From the cell containing the given text, extract its center point as (x, y) coordinate. 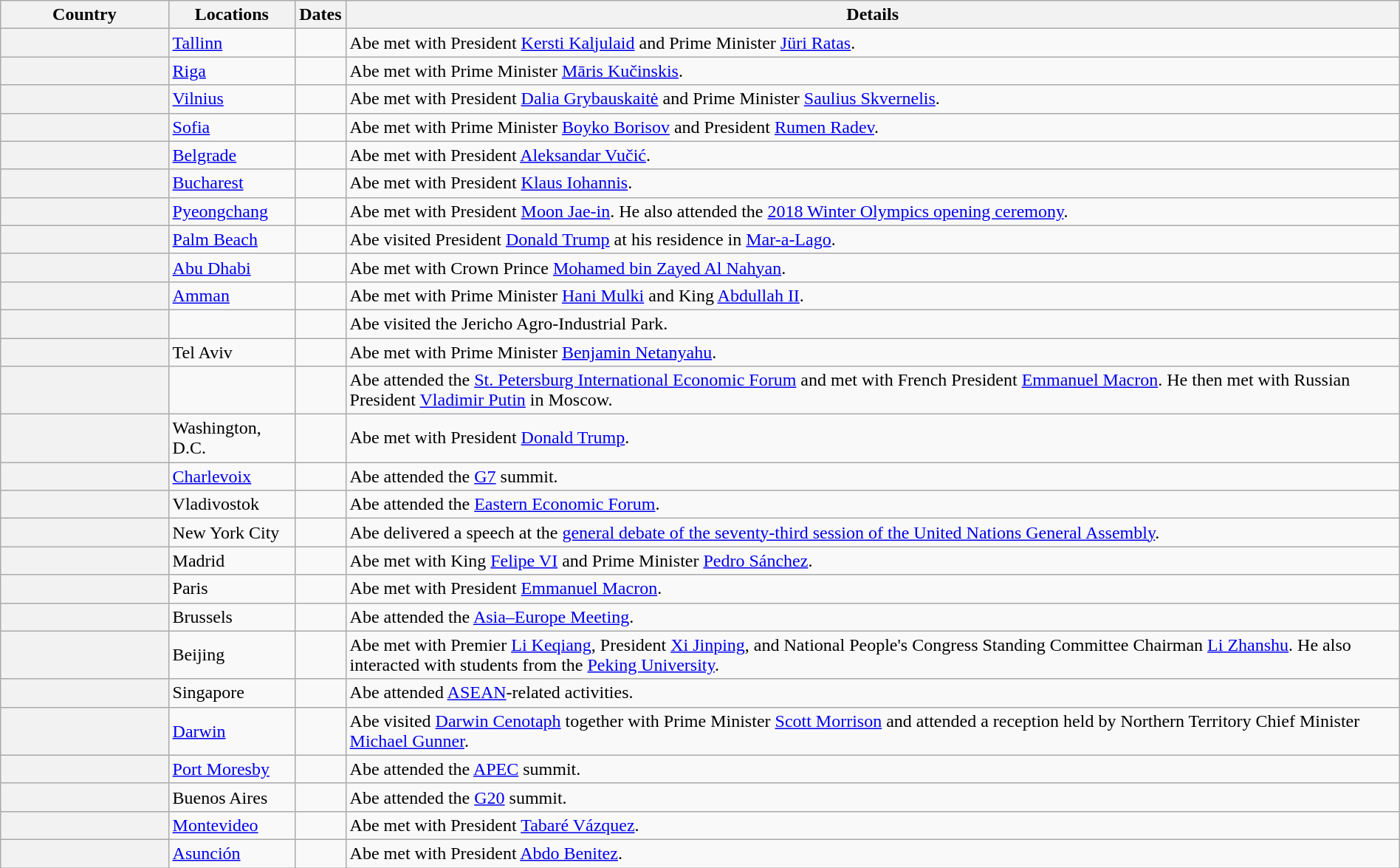
Abe met with President Tabaré Vázquez. (873, 825)
Sofia (232, 127)
Vilnius (232, 99)
Abe met with King Felipe VI and Prime Minister Pedro Sánchez. (873, 561)
Singapore (232, 693)
Abe attended the Asia–Europe Meeting. (873, 617)
Abe attended the Eastern Economic Forum. (873, 505)
Abe met with President Kersti Kaljulaid and Prime Minister Jüri Ratas. (873, 43)
Beijing (232, 655)
Bucharest (232, 183)
Tallinn (232, 43)
Asunción (232, 853)
Abe met with President Klaus Iohannis. (873, 183)
Washington, D.C. (232, 439)
Tel Aviv (232, 352)
Madrid (232, 561)
Abe met with President Dalia Grybauskaitė and Prime Minister Saulius Skvernelis. (873, 99)
Abe met with Crown Prince Mohamed bin Zayed Al Nahyan. (873, 267)
Abe met with Prime Minister Benjamin Netanyahu. (873, 352)
Abe met with Prime Minister Māris Kučinskis. (873, 71)
Abe met with President Donald Trump. (873, 439)
Abe met with Prime Minister Hani Mulki and King Abdullah II. (873, 295)
Dates (320, 15)
Abu Dhabi (232, 267)
Abe met with President Emmanuel Macron. (873, 589)
Locations (232, 15)
Riga (232, 71)
Palm Beach (232, 239)
Details (873, 15)
Abe met with President Aleksandar Vučić. (873, 155)
Abe attended the APEC summit. (873, 769)
Darwin (232, 731)
Pyeongchang (232, 211)
Abe attended ASEAN-related activities. (873, 693)
Abe delivered a speech at the general debate of the seventy-third session of the United Nations General Assembly. (873, 533)
Charlevoix (232, 476)
Abe visited President Donald Trump at his residence in Mar-a-Lago. (873, 239)
Abe met with Prime Minister Boyko Borisov and President Rumen Radev. (873, 127)
Abe met with President Moon Jae-in. He also attended the 2018 Winter Olympics opening ceremony. (873, 211)
Montevideo (232, 825)
Belgrade (232, 155)
Country (84, 15)
Vladivostok (232, 505)
Abe visited the Jericho Agro-Industrial Park. (873, 324)
Abe attended the G7 summit. (873, 476)
Abe attended the G20 summit. (873, 797)
Amman (232, 295)
Buenos Aires (232, 797)
New York City (232, 533)
Paris (232, 589)
Abe met with President Abdo Benitez. (873, 853)
Brussels (232, 617)
Port Moresby (232, 769)
